From the cell containing the given text, extract its center point as (X, Y) coordinate. 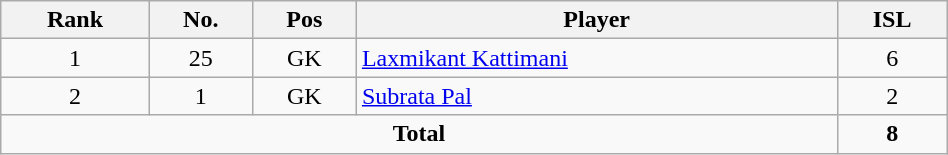
Pos (304, 20)
No. (200, 20)
8 (892, 134)
Laxmikant Kattimani (596, 58)
25 (200, 58)
Total (419, 134)
Player (596, 20)
6 (892, 58)
ISL (892, 20)
Subrata Pal (596, 96)
Rank (76, 20)
